Find where the given text appears and provide that cell's center as [X, Y] coordinate. 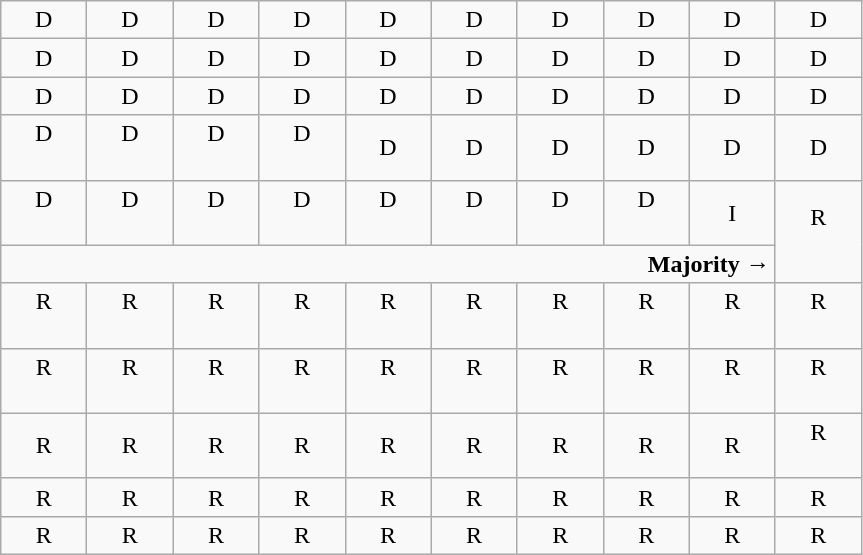
Majority → [388, 264]
I [732, 212]
